Return the (X, Y) coordinate for the center point of the cell that contains the specified text.  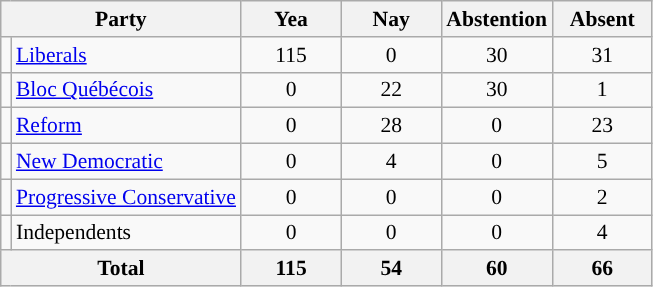
Absent (602, 19)
54 (391, 269)
23 (602, 126)
New Democratic (126, 162)
5 (602, 162)
66 (602, 269)
Total (121, 269)
Reform (126, 126)
31 (602, 55)
Abstention (496, 19)
Liberals (126, 55)
Nay (391, 19)
2 (602, 197)
60 (496, 269)
1 (602, 90)
Party (121, 19)
28 (391, 126)
22 (391, 90)
Independents (126, 233)
Progressive Conservative (126, 197)
Yea (291, 19)
Bloc Québécois (126, 90)
